Determine the (X, Y) coordinate at the center of the cell enclosing the given text.  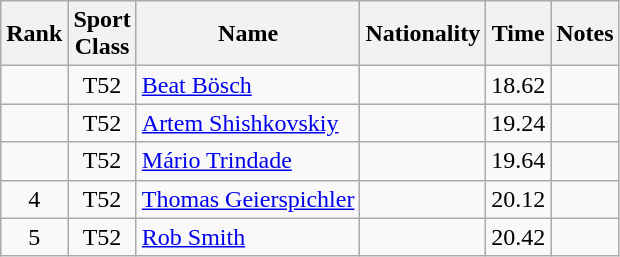
19.64 (518, 161)
Mário Trindade (248, 161)
Thomas Geierspichler (248, 199)
Rank (34, 34)
Beat Bösch (248, 85)
4 (34, 199)
18.62 (518, 85)
5 (34, 237)
19.24 (518, 123)
20.42 (518, 237)
Artem Shishkovskiy (248, 123)
20.12 (518, 199)
Name (248, 34)
Nationality (423, 34)
SportClass (102, 34)
Rob Smith (248, 237)
Notes (585, 34)
Time (518, 34)
